Provide the [x, y] coordinate of the cell's center where the given text is located.  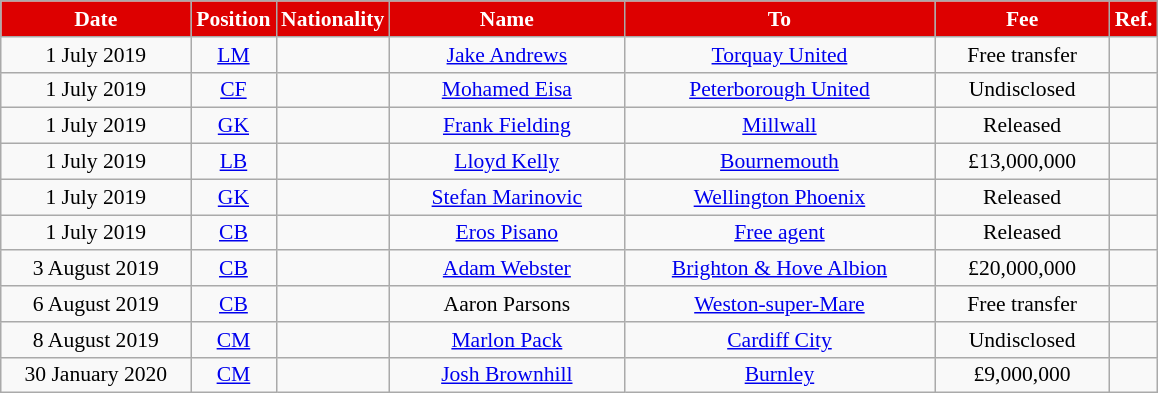
Free agent [779, 233]
Brighton & Hove Albion [779, 269]
8 August 2019 [96, 340]
Burnley [779, 375]
6 August 2019 [96, 304]
Position [234, 19]
Jake Andrews [506, 55]
Wellington Phoenix [779, 197]
Josh Brownhill [506, 375]
Frank Fielding [506, 126]
Mohamed Eisa [506, 90]
3 August 2019 [96, 269]
Bournemouth [779, 162]
CF [234, 90]
£9,000,000 [1022, 375]
Stefan Marinovic [506, 197]
Date [96, 19]
Weston-super-Mare [779, 304]
Lloyd Kelly [506, 162]
£20,000,000 [1022, 269]
Name [506, 19]
Cardiff City [779, 340]
Adam Webster [506, 269]
30 January 2020 [96, 375]
Nationality [332, 19]
LM [234, 55]
Fee [1022, 19]
Aaron Parsons [506, 304]
Millwall [779, 126]
Marlon Pack [506, 340]
Eros Pisano [506, 233]
Ref. [1134, 19]
Peterborough United [779, 90]
£13,000,000 [1022, 162]
To [779, 19]
Torquay United [779, 55]
LB [234, 162]
